Locate the cell with the specified text and output its [X, Y] center coordinate. 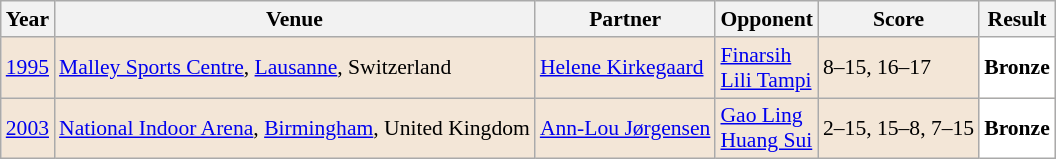
Malley Sports Centre, Lausanne, Switzerland [294, 68]
Result [1017, 19]
Ann-Lou Jørgensen [626, 128]
2003 [28, 128]
Year [28, 19]
Gao Ling Huang Sui [766, 128]
Opponent [766, 19]
Score [898, 19]
Partner [626, 19]
Helene Kirkegaard [626, 68]
1995 [28, 68]
Finarsih Lili Tampi [766, 68]
National Indoor Arena, Birmingham, United Kingdom [294, 128]
Venue [294, 19]
8–15, 16–17 [898, 68]
2–15, 15–8, 7–15 [898, 128]
